Return the [x, y] coordinate for the center point of the cell that contains the specified text.  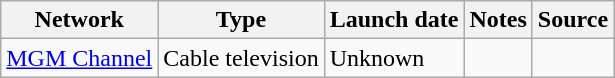
Source [572, 20]
Network [80, 20]
Unknown [394, 58]
Cable television [241, 58]
Notes [498, 20]
MGM Channel [80, 58]
Launch date [394, 20]
Type [241, 20]
